Capture the cell that displays the provided text and extract its [X, Y] central coordinate. 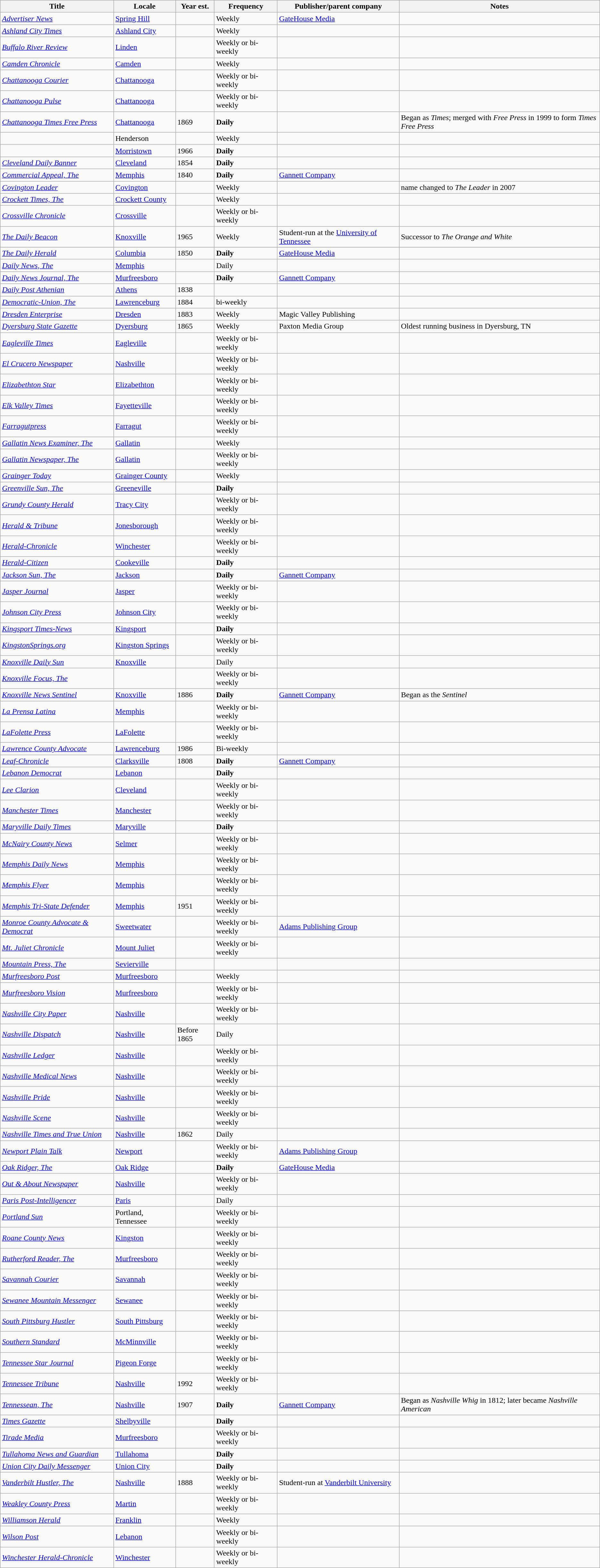
1850 [195, 253]
1951 [195, 906]
Jasper [144, 591]
Tennessee Star Journal [57, 1363]
Herald-Citizen [57, 563]
Nashville Medical News [57, 1076]
Elizabethton [144, 384]
Nashville Dispatch [57, 1034]
Portland, Tennessee [144, 1217]
Vanderbilt Hustler, The [57, 1483]
Elizabethton Star [57, 384]
Magic Valley Publishing [338, 314]
Tennessean, The [57, 1405]
Crockett County [144, 200]
Student-run at Vanderbilt University [338, 1483]
Dyersburg State Gazette [57, 326]
Mt. Juliet Chronicle [57, 947]
Winchester Herald-Chronicle [57, 1557]
Ashland City Times [57, 31]
Wilson Post [57, 1537]
Jackson [144, 575]
1986 [195, 749]
Eagleville [144, 343]
Kingsport Times-News [57, 629]
McMinnville [144, 1342]
Gallatin News Examiner, The [57, 443]
Democratic-Union, The [57, 302]
1966 [195, 151]
KingstonSprings.org [57, 645]
Chattanooga Courier [57, 80]
Tullahoma [144, 1454]
Dresden Enterprise [57, 314]
Times Gazette [57, 1421]
Eagleville Times [57, 343]
1888 [195, 1483]
Frequency [246, 6]
Camden [144, 64]
Daily News, The [57, 265]
Buffalo River Review [57, 47]
Savannah [144, 1279]
Cookeville [144, 563]
1869 [195, 122]
Newport [144, 1151]
Spring Hill [144, 19]
Crossville [144, 216]
La Prensa Latina [57, 711]
Rutherford Reader, The [57, 1259]
Paris Post-Intelligencer [57, 1200]
Began as Nashville Whig in 1812; later became Nashville American [499, 1405]
Dresden [144, 314]
Johnson City Press [57, 612]
Sevierville [144, 964]
Tullahoma News and Guardian [57, 1454]
1992 [195, 1384]
Maryville [144, 827]
Jackson Sun, The [57, 575]
Covington Leader [57, 187]
Leaf-Chronicle [57, 761]
South Pittsburg Hustler [57, 1321]
1865 [195, 326]
The Daily Beacon [57, 237]
Lee Clarion [57, 790]
Jasper Journal [57, 591]
Memphis Tri-State Defender [57, 906]
Nashville Times and True Union [57, 1134]
The Daily Herald [57, 253]
Henderson [144, 138]
Began as Times; merged with Free Press in 1999 to form Times Free Press [499, 122]
Manchester [144, 810]
Gallatin Newspaper, The [57, 459]
Columbia [144, 253]
Herald & Tribune [57, 525]
1862 [195, 1134]
Union City Daily Messenger [57, 1466]
Sewanee [144, 1300]
Roane County News [57, 1237]
Williamson Herald [57, 1520]
Mountain Press, The [57, 964]
Knoxville News Sentinel [57, 695]
Publisher/parent company [338, 6]
Bi-weekly [246, 749]
Southern Standard [57, 1342]
Kingston Springs [144, 645]
Jonesborough [144, 525]
Linden [144, 47]
Before 1865 [195, 1034]
Murfreesboro Vision [57, 993]
Union City [144, 1466]
Nashville Pride [57, 1097]
Grainger Today [57, 476]
Covington [144, 187]
Johnson City [144, 612]
Grainger County [144, 476]
Greeneville [144, 488]
Lebanon Democrat [57, 773]
1883 [195, 314]
Memphis Daily News [57, 864]
LaFolette [144, 732]
Nashville Ledger [57, 1056]
Monroe County Advocate & Democrat [57, 927]
Memphis Flyer [57, 885]
1808 [195, 761]
Oldest running business in Dyersburg, TN [499, 326]
Manchester Times [57, 810]
Crossville Chronicle [57, 216]
Cleveland Daily Banner [57, 163]
bi-weekly [246, 302]
Daily News Journal, The [57, 278]
Selmer [144, 844]
Weakley County Press [57, 1503]
Year est. [195, 6]
Locale [144, 6]
Title [57, 6]
1886 [195, 695]
Knoxville Daily Sun [57, 662]
Crockett Times, The [57, 200]
Murfreesboro Post [57, 976]
Tirade Media [57, 1437]
Began as the Sentinel [499, 695]
Pigeon Forge [144, 1363]
1838 [195, 290]
Nashville City Paper [57, 1014]
name changed to The Leader in 2007 [499, 187]
Portland Sun [57, 1217]
1884 [195, 302]
Martin [144, 1503]
Greenville Sun, The [57, 488]
1854 [195, 163]
Knoxville Focus, The [57, 678]
Paxton Media Group [338, 326]
Shelbyville [144, 1421]
Kingsport [144, 629]
Tracy City [144, 505]
Tennessee Tribune [57, 1384]
Farragut [144, 426]
Maryville Daily Times [57, 827]
Oak Ridge [144, 1167]
Elk Valley Times [57, 405]
Athens [144, 290]
Grundy County Herald [57, 505]
Sewanee Mountain Messenger [57, 1300]
Newport Plain Talk [57, 1151]
1965 [195, 237]
Lawrence County Advocate [57, 749]
Ashland City [144, 31]
LaFolette Press [57, 732]
Dyersburg [144, 326]
Farragutpress [57, 426]
McNairy County News [57, 844]
Nashville Scene [57, 1118]
Chattanooga Pulse [57, 101]
Student-run at the University of Tennessee [338, 237]
Sweetwater [144, 927]
1840 [195, 175]
Camden Chronicle [57, 64]
Daily Post Athenian [57, 290]
Franklin [144, 1520]
South Pittsburg [144, 1321]
Commercial Appeal, The [57, 175]
Notes [499, 6]
Savannah Courier [57, 1279]
Mount Juliet [144, 947]
Chattanooga Times Free Press [57, 122]
Herald-Chronicle [57, 546]
Advertiser News [57, 19]
Paris [144, 1200]
Fayetteville [144, 405]
El Crucero Newspaper [57, 364]
Out & About Newspaper [57, 1184]
Morristown [144, 151]
Kingston [144, 1237]
Clarksville [144, 761]
Oak Ridger, The [57, 1167]
1907 [195, 1405]
Successor to The Orange and White [499, 237]
